Return [X, Y] of the center of cell containing provided text 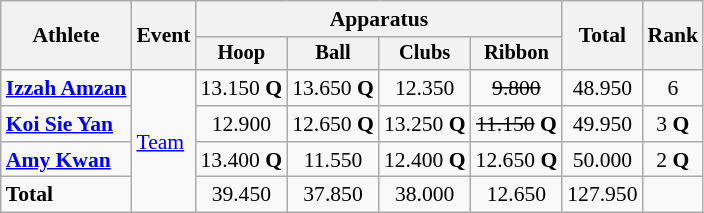
11.550 [333, 160]
Amy Kwan [66, 160]
50.000 [602, 160]
3 Q [674, 124]
12.900 [241, 124]
Event [163, 36]
9.800 [517, 88]
49.950 [602, 124]
Ribbon [517, 54]
Apparatus [378, 19]
12.400 Q [425, 160]
13.650 Q [333, 88]
37.850 [333, 195]
6 [674, 88]
Clubs [425, 54]
13.150 Q [241, 88]
39.450 [241, 195]
12.350 [425, 88]
2 Q [674, 160]
Izzah Amzan [66, 88]
Ball [333, 54]
Hoop [241, 54]
13.400 Q [241, 160]
Team [163, 141]
12.650 [517, 195]
11.150 Q [517, 124]
48.950 [602, 88]
13.250 Q [425, 124]
38.000 [425, 195]
Koi Sie Yan [66, 124]
127.950 [602, 195]
Athlete [66, 36]
Rank [674, 36]
